Provide the (X, Y) coordinate of the cell's center where the given text is located.  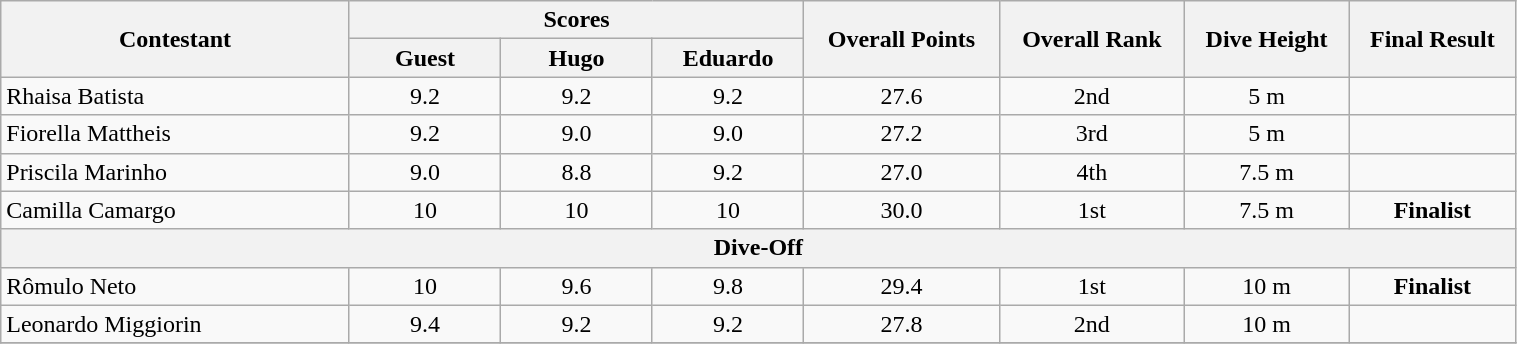
Contestant (175, 39)
30.0 (902, 210)
Eduardo (728, 58)
Guest (425, 58)
Overall Rank (1092, 39)
27.8 (902, 324)
Fiorella Mattheis (175, 134)
8.8 (577, 172)
3rd (1092, 134)
Dive-Off (758, 248)
Hugo (577, 58)
27.6 (902, 96)
27.0 (902, 172)
Priscila Marinho (175, 172)
Rhaisa Batista (175, 96)
27.2 (902, 134)
9.8 (728, 286)
29.4 (902, 286)
Overall Points (902, 39)
4th (1092, 172)
9.6 (577, 286)
Camilla Camargo (175, 210)
9.4 (425, 324)
Scores (576, 20)
Rômulo Neto (175, 286)
Leonardo Miggiorin (175, 324)
Final Result (1432, 39)
Dive Height (1267, 39)
